Extract the [X, Y] coordinate from the center of the cell holding the provided text.  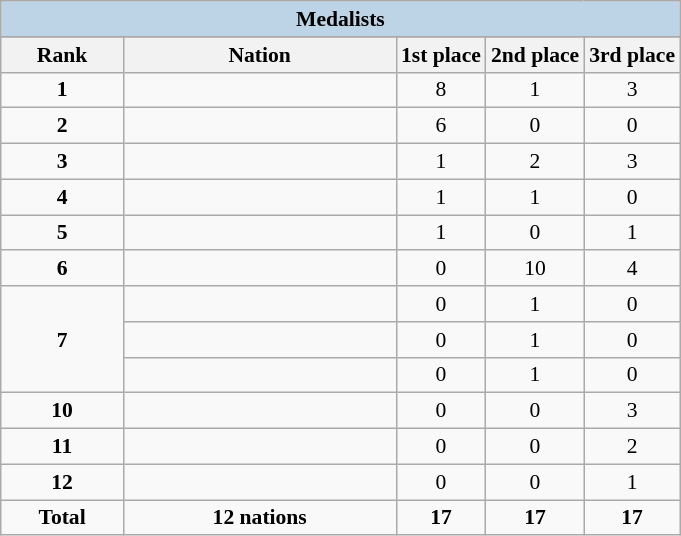
1st place [441, 55]
7 [62, 340]
3rd place [632, 55]
12 [62, 482]
11 [62, 447]
Medalists [340, 19]
Rank [62, 55]
8 [441, 90]
2nd place [535, 55]
12 nations [260, 518]
5 [62, 233]
Total [62, 518]
Nation [260, 55]
